From the cell containing the given text, extract its center point as (x, y) coordinate. 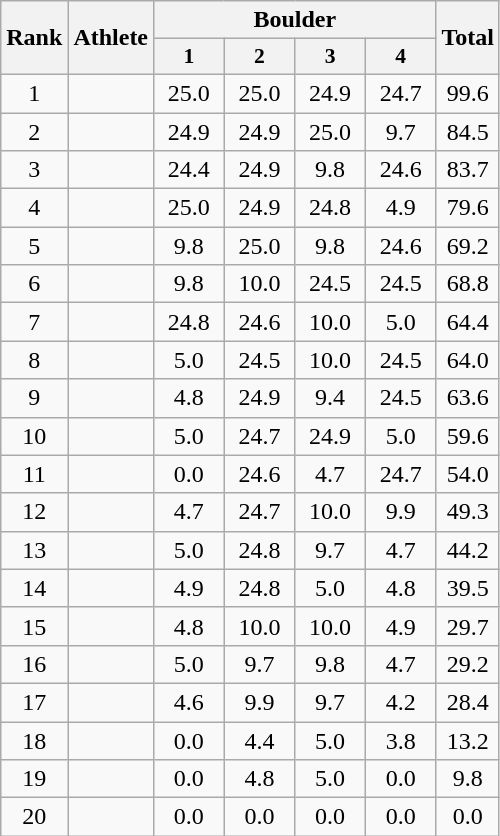
12 (34, 512)
8 (34, 360)
13.2 (468, 741)
9.4 (330, 398)
64.0 (468, 360)
39.5 (468, 588)
Boulder (295, 20)
59.6 (468, 436)
17 (34, 702)
6 (34, 284)
10 (34, 436)
69.2 (468, 246)
63.6 (468, 398)
18 (34, 741)
99.6 (468, 93)
79.6 (468, 208)
29.2 (468, 664)
14 (34, 588)
11 (34, 474)
5 (34, 246)
44.2 (468, 550)
28.4 (468, 702)
3.8 (400, 741)
Total (468, 38)
54.0 (468, 474)
13 (34, 550)
84.5 (468, 131)
24.4 (190, 170)
Athlete (111, 38)
4.4 (260, 741)
29.7 (468, 626)
Rank (34, 38)
83.7 (468, 170)
68.8 (468, 284)
4.6 (190, 702)
4.2 (400, 702)
64.4 (468, 322)
49.3 (468, 512)
19 (34, 779)
9 (34, 398)
15 (34, 626)
7 (34, 322)
20 (34, 817)
16 (34, 664)
